Pinpoint the cell where the given text exists, returning its [x, y] midpoint coordinate. 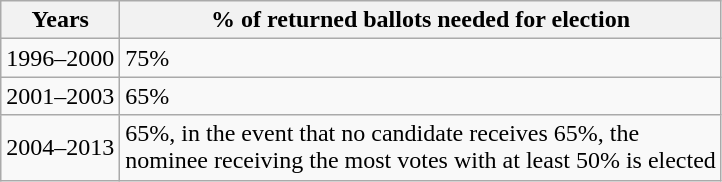
65%, in the event that no candidate receives 65%, the nominee receiving the most votes with at least 50% is elected [421, 148]
2001–2003 [60, 96]
% of returned ballots needed for election [421, 20]
65% [421, 96]
75% [421, 58]
Years [60, 20]
2004–2013 [60, 148]
1996–2000 [60, 58]
